Determine the [x, y] coordinate at the center of the cell enclosing the given text.  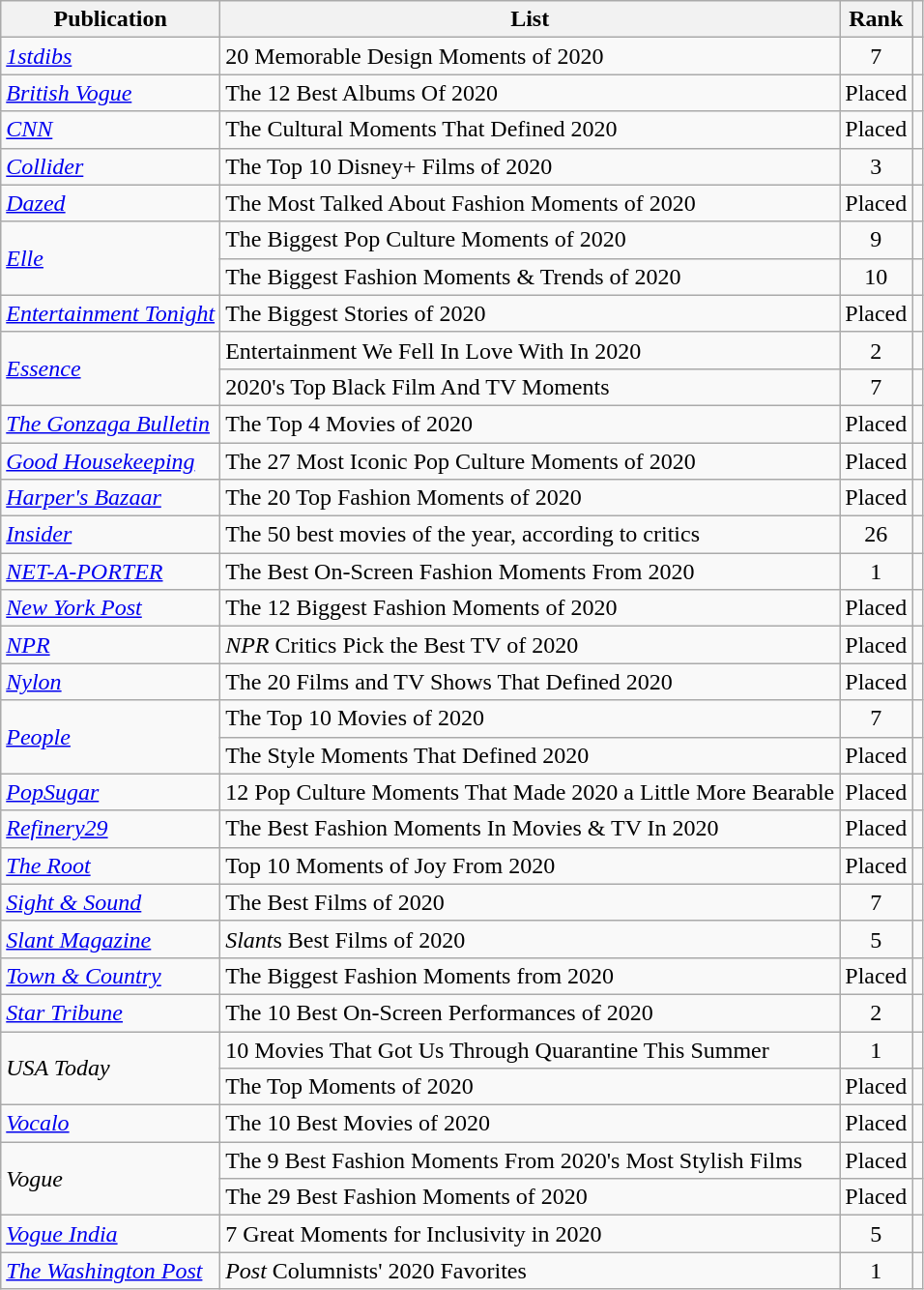
The Biggest Fashion Moments from 2020 [530, 976]
The 27 Most Iconic Pop Culture Moments of 2020 [530, 461]
The Top 10 Movies of 2020 [530, 718]
Essence [110, 368]
The Biggest Stories of 2020 [530, 313]
Collider [110, 166]
PopSugar [110, 792]
The Biggest Pop Culture Moments of 2020 [530, 240]
Rank [876, 19]
20 Memorable Design Moments of 2020 [530, 56]
3 [876, 166]
NET-A-PORTER [110, 572]
The Top 4 Movies of 2020 [530, 424]
British Vogue [110, 93]
The Cultural Moments That Defined 2020 [530, 130]
10 Movies That Got Us Through Quarantine This Summer [530, 1049]
NPR Critics Pick the Best TV of 2020 [530, 645]
List [530, 19]
Sight & Sound [110, 902]
Post Columnists' 2020 Favorites [530, 1271]
New York Post [110, 608]
The 50 best movies of the year, according to critics [530, 535]
Slant Magazine [110, 939]
The 10 Best On-Screen Performances of 2020 [530, 1012]
The Washington Post [110, 1271]
The Best Films of 2020 [530, 902]
The 9 Best Fashion Moments From 2020's Most Stylish Films [530, 1160]
The 12 Best Albums Of 2020 [530, 93]
Entertainment Tonight [110, 313]
Vogue India [110, 1234]
Nylon [110, 682]
Vogue [110, 1179]
Town & Country [110, 976]
2020's Top Black Film And TV Moments [530, 387]
USA Today [110, 1068]
The Best Fashion Moments In Movies & TV In 2020 [530, 829]
The 20 Top Fashion Moments of 2020 [530, 498]
The Top Moments of 2020 [530, 1087]
CNN [110, 130]
Insider [110, 535]
The Root [110, 865]
Entertainment We Fell In Love With In 2020 [530, 350]
NPR [110, 645]
The Style Moments That Defined 2020 [530, 755]
The Gonzaga Bulletin [110, 424]
7 Great Moments for Inclusivity in 2020 [530, 1234]
Top 10 Moments of Joy From 2020 [530, 865]
The 12 Biggest Fashion Moments of 2020 [530, 608]
The 29 Best Fashion Moments of 2020 [530, 1197]
12 Pop Culture Moments That Made 2020 a Little More Bearable [530, 792]
Good Housekeeping [110, 461]
The 10 Best Movies of 2020 [530, 1124]
1stdibs [110, 56]
Dazed [110, 203]
The Most Talked About Fashion Moments of 2020 [530, 203]
Slants Best Films of 2020 [530, 939]
The Top 10 Disney+ Films of 2020 [530, 166]
9 [876, 240]
26 [876, 535]
The 20 Films and TV Shows That Defined 2020 [530, 682]
People [110, 737]
The Best On-Screen Fashion Moments From 2020 [530, 572]
Harper's Bazaar [110, 498]
10 [876, 277]
Publication [110, 19]
Star Tribune [110, 1012]
Elle [110, 258]
The Biggest Fashion Moments & Trends of 2020 [530, 277]
Refinery29 [110, 829]
Vocalo [110, 1124]
